For the text-containing cell, return its midpoint in [X, Y] coordinate format. 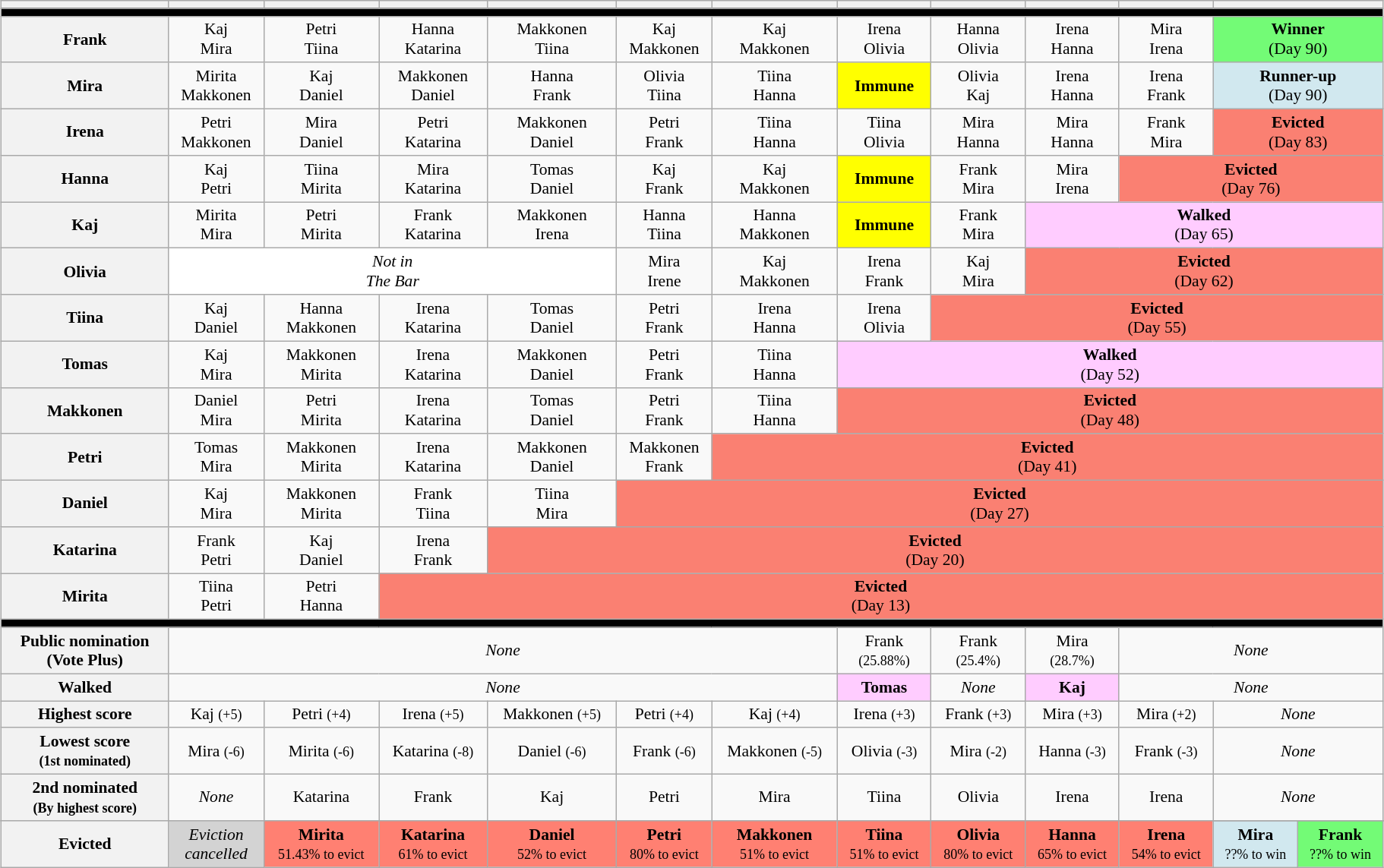
MiraIrene [664, 272]
FrankPetri [216, 550]
PetriMakkonen [216, 132]
Walked (Day 52) [1110, 365]
MakkonenIrena [552, 225]
Evicted (Day 48) [1110, 410]
Tiina51% to evict [884, 844]
MakkonenFrank [664, 457]
Olivia (-3) [884, 752]
Hanna65% to evict [1073, 844]
HannaKatarina [433, 39]
DanielMira [216, 410]
HannaFrank [552, 87]
Evictioncancelled [216, 844]
Katarina61% to evict [433, 844]
MiraDaniel [321, 132]
Frank(25.4%) [978, 650]
TiinaMirita [321, 179]
OliviaTiina [664, 87]
Frank??% to win [1341, 844]
Mira??% to win [1256, 844]
Makkonen [85, 410]
Mirita (-6) [321, 752]
Highest score [85, 715]
Frank (-6) [664, 752]
Irena (+5) [433, 715]
Evicted (Day 83) [1297, 132]
Hanna (-3) [1073, 752]
Runner-up (Day 90) [1297, 87]
TiinaMira [552, 504]
Makkonen (+5) [552, 715]
MiritaMakkonen [216, 87]
TiinaPetri [216, 597]
Evicted (Day 62) [1205, 272]
Daniel (-6) [552, 752]
TiinaOlivia [884, 132]
Public nomination(Vote Plus) [85, 650]
KajPetri [216, 179]
Kaj (+4) [775, 715]
Walked (Day 65) [1205, 225]
PetriTiina [321, 39]
HannaTiina [664, 225]
Frank (+3) [978, 715]
Olivia80% to evict [978, 844]
Daniel [85, 504]
Mira(28.7%) [1073, 650]
Mira (+3) [1073, 715]
Evicted (Day 76) [1250, 179]
PetriHanna [321, 597]
OliviaKaj [978, 87]
Evicted (Day 41) [1047, 457]
PetriKatarina [433, 132]
Hanna [85, 179]
Kaj (+5) [216, 715]
Lowest score(1st nominated) [85, 752]
Daniel52% to evict [552, 844]
Mirita [85, 597]
Evicted (Day 55) [1157, 317]
HannaOlivia [978, 39]
Mira (-6) [216, 752]
FrankTiina [433, 504]
Evicted (Day 20) [936, 550]
Mira (+2) [1166, 715]
Evicted (Day 27) [1000, 504]
Walked [85, 687]
Evicted (Day 13) [880, 597]
MakkonenTiina [552, 39]
KajFrank [664, 179]
2nd nominated(By highest score) [85, 797]
MiritaMira [216, 225]
TomasMira [216, 457]
Makkonen (-5) [775, 752]
Frank (-3) [1166, 752]
Irena (+3) [884, 715]
Makkonen51% to evict [775, 844]
Mirita51.43% to evict [321, 844]
Evicted [85, 844]
Katarina (-8) [433, 752]
Frank(25.88%) [884, 650]
MiraKatarina [433, 179]
FrankKatarina [433, 225]
Mira (-2) [978, 752]
Winner (Day 90) [1297, 39]
Not inThe Bar [393, 272]
Petri80% to evict [664, 844]
Irena54% to evict [1166, 844]
